Determine the [X, Y] coordinate at the center of the cell enclosing the given text.  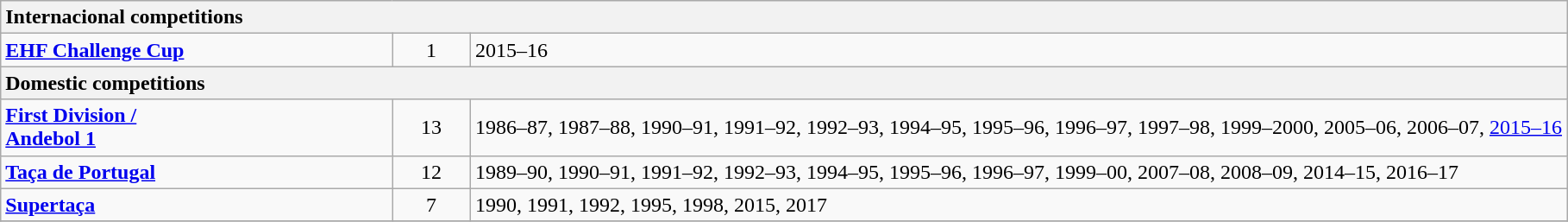
Supertaça [197, 205]
Internacional competitions [784, 17]
13 [431, 128]
Taça de Portugal [197, 172]
2015–16 [1018, 50]
First Division / Andebol 1 [197, 128]
1990, 1991, 1992, 1995, 1998, 2015, 2017 [1018, 205]
1989–90, 1990–91, 1991–92, 1992–93, 1994–95, 1995–96, 1996–97, 1999–00, 2007–08, 2008–09, 2014–15, 2016–17 [1018, 172]
EHF Challenge Cup [197, 50]
1 [431, 50]
Domestic competitions [784, 83]
7 [431, 205]
12 [431, 172]
1986–87, 1987–88, 1990–91, 1991–92, 1992–93, 1994–95, 1995–96, 1996–97, 1997–98, 1999–2000, 2005–06, 2006–07, 2015–16 [1018, 128]
